Return the [X, Y] coordinate for the center point of the cell that contains the specified text.  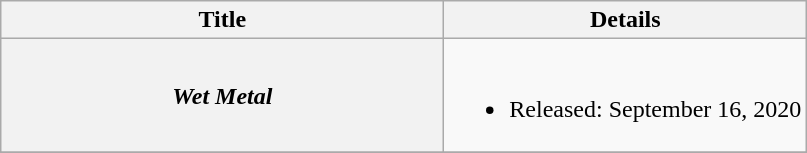
Released: September 16, 2020 [626, 96]
Details [626, 20]
Title [222, 20]
Wet Metal [222, 96]
